Extract the (x, y) coordinate from the center of the cell holding the provided text.  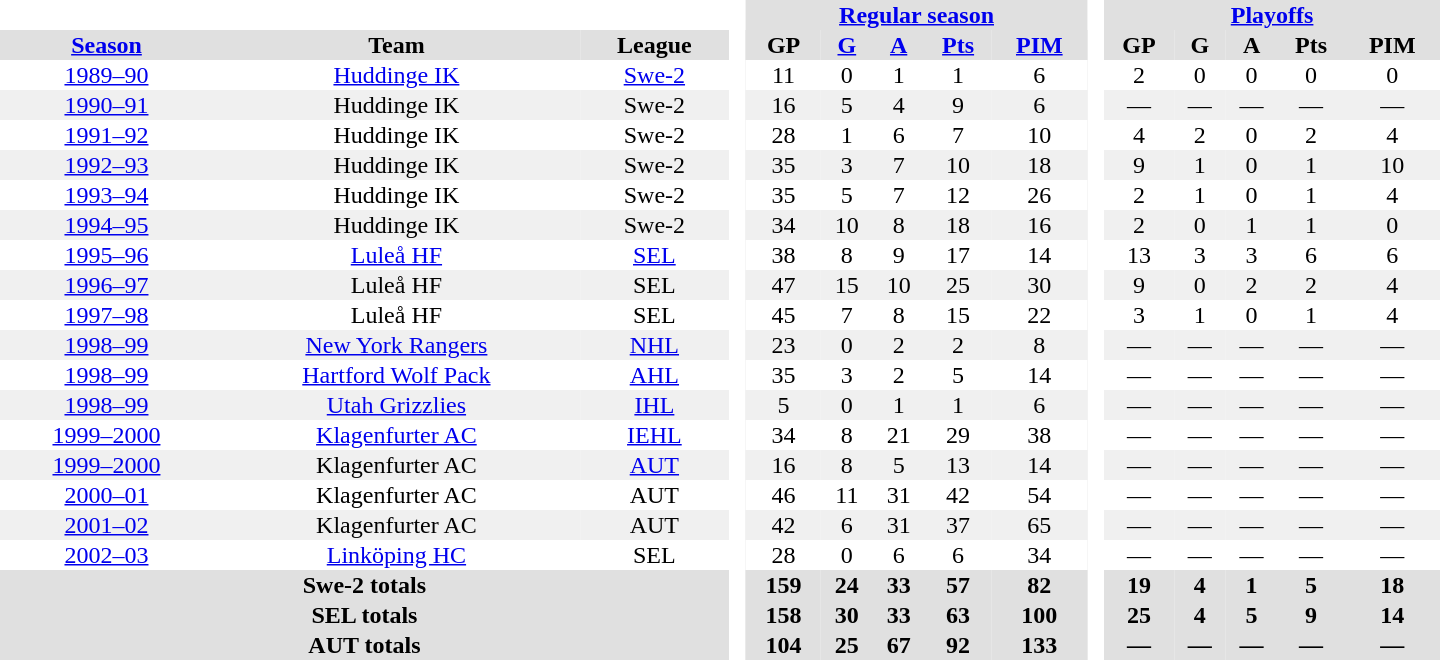
100 (1040, 615)
57 (958, 585)
Regular season (916, 15)
47 (784, 285)
17 (958, 255)
19 (1139, 585)
League (654, 45)
12 (958, 195)
1996–97 (106, 285)
2000–01 (106, 495)
1995–96 (106, 255)
Hartford Wolf Pack (396, 375)
92 (958, 645)
1991–92 (106, 135)
45 (784, 315)
104 (784, 645)
New York Rangers (396, 345)
37 (958, 525)
1992–93 (106, 165)
65 (1040, 525)
IEHL (654, 435)
1989–90 (106, 75)
29 (958, 435)
23 (784, 345)
21 (899, 435)
133 (1040, 645)
158 (784, 615)
2002–03 (106, 555)
1990–91 (106, 105)
1997–98 (106, 315)
IHL (654, 405)
Team (396, 45)
46 (784, 495)
82 (1040, 585)
Utah Grizzlies (396, 405)
AUT totals (364, 645)
67 (899, 645)
22 (1040, 315)
Swe-2 totals (364, 585)
AHL (654, 375)
2001–02 (106, 525)
1994–95 (106, 225)
63 (958, 615)
SEL totals (364, 615)
Playoffs (1272, 15)
1993–94 (106, 195)
159 (784, 585)
Linköping HC (396, 555)
54 (1040, 495)
Season (106, 45)
NHL (654, 345)
24 (847, 585)
26 (1040, 195)
